Search for the cell housing the specified text and yield its [x, y] center coordinate. 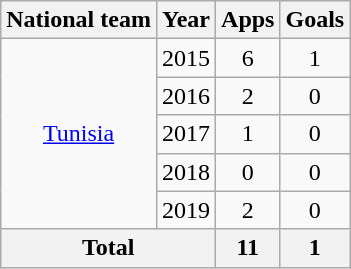
Year [186, 20]
National team [79, 20]
2018 [186, 172]
6 [248, 58]
Tunisia [79, 134]
Apps [248, 20]
2015 [186, 58]
Total [108, 248]
2019 [186, 210]
11 [248, 248]
Goals [315, 20]
2017 [186, 134]
2016 [186, 96]
